Return [X, Y] of the center of cell containing provided text 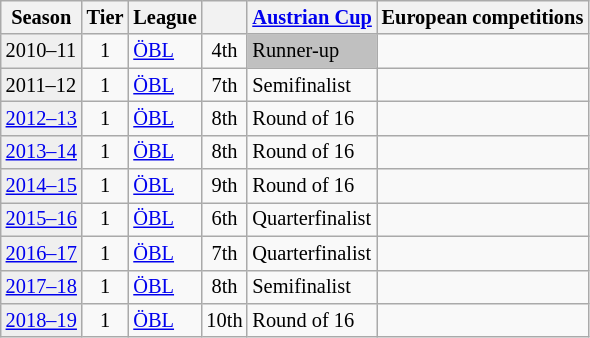
Season [42, 17]
2015–16 [42, 219]
9th [225, 186]
2017–18 [42, 287]
6th [225, 219]
Tier [106, 17]
League [164, 17]
2014–15 [42, 186]
10th [225, 320]
4th [225, 51]
2013–14 [42, 152]
European competitions [483, 17]
2016–17 [42, 253]
Runner-up [312, 51]
2018–19 [42, 320]
2012–13 [42, 118]
2010–11 [42, 51]
2011–12 [42, 85]
Austrian Cup [312, 17]
